Find where the given text appears and provide that cell's center as (x, y) coordinate. 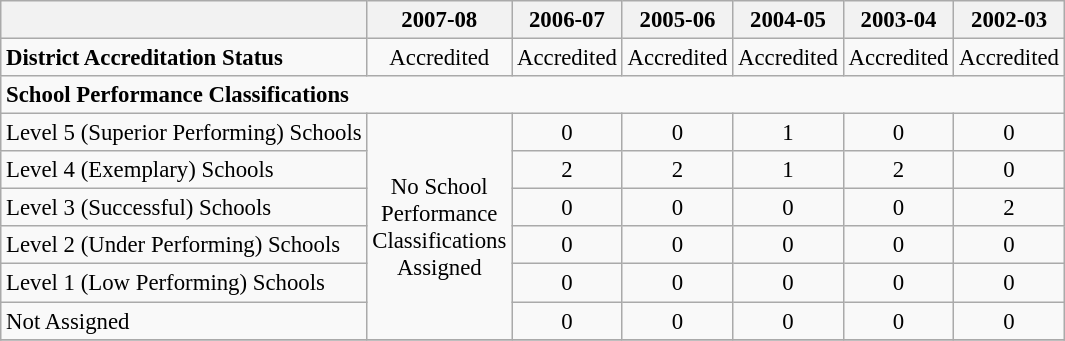
School Performance Classifications (533, 95)
Level 5 (Superior Performing) Schools (184, 133)
Not Assigned (184, 321)
2007-08 (440, 20)
District Accreditation Status (184, 58)
2004-05 (788, 20)
2003-04 (898, 20)
2002-03 (1010, 20)
Level 2 (Under Performing) Schools (184, 245)
Level 4 (Exemplary) Schools (184, 170)
2005-06 (678, 20)
Level 3 (Successful) Schools (184, 208)
No School Performance Classifications Assigned (440, 227)
Level 1 (Low Performing) Schools (184, 283)
2006-07 (568, 20)
